Pinpoint the cell where the given text exists, returning its (X, Y) midpoint coordinate. 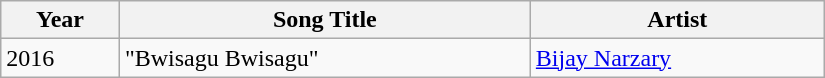
2016 (60, 58)
"Bwisagu Bwisagu" (324, 58)
Artist (677, 20)
Song Title (324, 20)
Year (60, 20)
Bijay Narzary (677, 58)
